From the cell containing the given text, extract its center point as (x, y) coordinate. 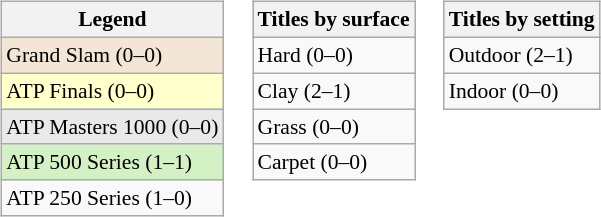
ATP 250 Series (1–0) (112, 198)
Legend (112, 20)
ATP Masters 1000 (0–0) (112, 127)
Carpet (0–0) (334, 162)
Titles by setting (522, 20)
Indoor (0–0) (522, 91)
Outdoor (2–1) (522, 55)
Grand Slam (0–0) (112, 55)
ATP Finals (0–0) (112, 91)
Grass (0–0) (334, 127)
Clay (2–1) (334, 91)
Hard (0–0) (334, 55)
Titles by surface (334, 20)
ATP 500 Series (1–1) (112, 162)
